Pinpoint the cell where the given text exists, returning its [X, Y] midpoint coordinate. 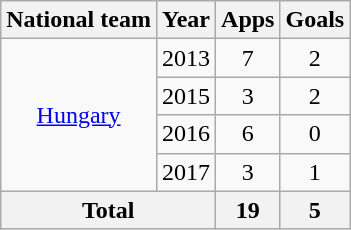
7 [248, 58]
0 [315, 134]
5 [315, 210]
Year [186, 20]
2017 [186, 172]
Goals [315, 20]
19 [248, 210]
2016 [186, 134]
Total [108, 210]
6 [248, 134]
2013 [186, 58]
Apps [248, 20]
2015 [186, 96]
1 [315, 172]
National team [79, 20]
Hungary [79, 115]
